Determine the [x, y] coordinate at the center of the cell enclosing the given text.  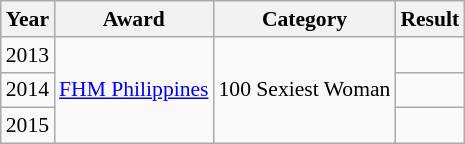
2013 [28, 55]
Award [134, 19]
Result [430, 19]
100 Sexiest Woman [305, 90]
2014 [28, 90]
Year [28, 19]
Category [305, 19]
2015 [28, 126]
FHM Philippines [134, 90]
